Locate the cell with the specified text and output its (x, y) center coordinate. 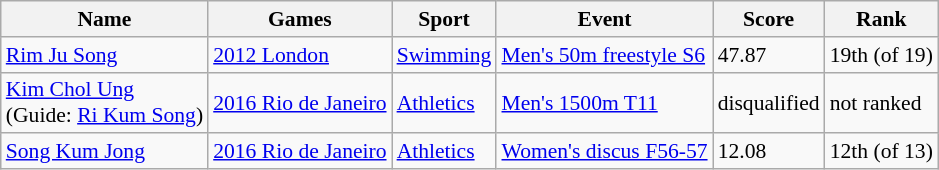
Swimming (444, 55)
Song Kum Jong (104, 152)
12th (of 13) (882, 152)
Event (604, 19)
Women's discus F56-57 (604, 152)
Men's 1500m T11 (604, 102)
not ranked (882, 102)
19th (of 19) (882, 55)
Games (300, 19)
Name (104, 19)
Kim Chol Ung(Guide: Ri Kum Song) (104, 102)
Rim Ju Song (104, 55)
47.87 (769, 55)
Score (769, 19)
Sport (444, 19)
2012 London (300, 55)
disqualified (769, 102)
Men's 50m freestyle S6 (604, 55)
12.08 (769, 152)
Rank (882, 19)
